Detect which cell encompasses the target text, then output its (X, Y) center coordinate. 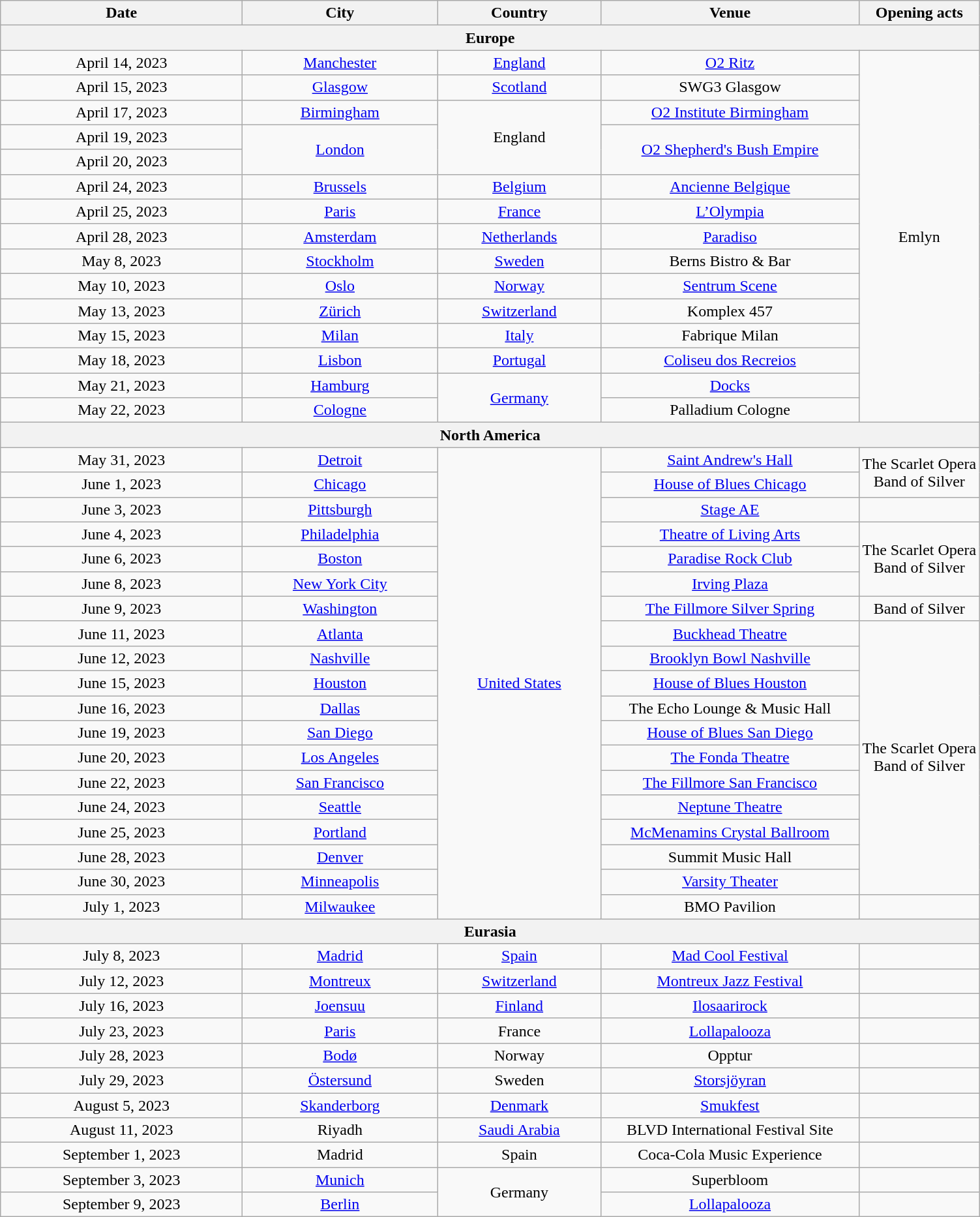
Saudi Arabia (519, 1130)
Hamburg (340, 385)
June 19, 2023 (121, 733)
Summit Music Hall (730, 857)
September 1, 2023 (121, 1155)
Birmingham (340, 112)
Opening acts (919, 13)
The Scarlet Opera Band of Silver (919, 559)
Chicago (340, 485)
Stockholm (340, 261)
Montreux Jazz Festival (730, 981)
Storsjöyran (730, 1080)
Seattle (340, 807)
SWG3 Glasgow (730, 87)
April 28, 2023 (121, 236)
North America (490, 435)
Cologne (340, 410)
Milwaukee (340, 907)
BMO Pavilion (730, 907)
June 4, 2023 (121, 534)
June 24, 2023 (121, 807)
Opptur (730, 1055)
Montreux (340, 981)
May 22, 2023 (121, 410)
Manchester (340, 63)
July 8, 2023 (121, 956)
Theatre of Living Arts (730, 534)
Brussels (340, 187)
Ilosaarirock (730, 1006)
June 1, 2023 (121, 485)
June 3, 2023 (121, 509)
Brooklyn Bowl Nashville (730, 658)
Berns Bistro & Bar (730, 261)
Portland (340, 832)
L’Olympia (730, 211)
Saint Andrew's Hall (730, 460)
Riyadh (340, 1130)
Coca-Cola Music Experience (730, 1155)
Eurasia (490, 931)
April 17, 2023 (121, 112)
June 30, 2023 (121, 882)
May 15, 2023 (121, 336)
June 15, 2023 (121, 683)
Stage AE (730, 509)
Netherlands (519, 236)
Varsity Theater (730, 882)
The Echo Lounge & Music Hall (730, 708)
McMenamins Crystal Ballroom (730, 832)
Zürich (340, 311)
Denmark (519, 1105)
Los Angeles (340, 758)
San Diego (340, 733)
House of Blues Houston (730, 683)
September 9, 2023 (121, 1205)
Detroit (340, 460)
July 28, 2023 (121, 1055)
Amsterdam (340, 236)
Italy (519, 336)
June 20, 2023 (121, 758)
Munich (340, 1180)
Skanderborg (340, 1105)
Superbloom (730, 1180)
United States (519, 684)
Band of Silver (919, 608)
April 25, 2023 (121, 211)
Nashville (340, 658)
Coliseu dos Recreios (730, 361)
Houston (340, 683)
Denver (340, 857)
Palladium Cologne (730, 410)
Dallas (340, 708)
June 12, 2023 (121, 658)
Neptune Theatre (730, 807)
July 16, 2023 (121, 1006)
July 23, 2023 (121, 1030)
Boston (340, 559)
Östersund (340, 1080)
Finland (519, 1006)
June 9, 2023 (121, 608)
September 3, 2023 (121, 1180)
House of Blues San Diego (730, 733)
Ancienne Belgique (730, 187)
May 13, 2023 (121, 311)
Bodø (340, 1055)
Berlin (340, 1205)
Venue (730, 13)
BLVD International Festival Site (730, 1130)
Mad Cool Festival (730, 956)
The Fonda Theatre (730, 758)
San Francisco (340, 783)
O2 Ritz (730, 63)
April 20, 2023 (121, 162)
Emlyn (919, 236)
Date (121, 13)
Fabrique Milan (730, 336)
London (340, 149)
June 8, 2023 (121, 584)
July 1, 2023 (121, 907)
May 10, 2023 (121, 286)
July 29, 2023 (121, 1080)
City (340, 13)
May 18, 2023 (121, 361)
Smukfest (730, 1105)
April 24, 2023 (121, 187)
Sentrum Scene (730, 286)
June 11, 2023 (121, 633)
April 15, 2023 (121, 87)
Philadelphia (340, 534)
Europe (490, 38)
May 21, 2023 (121, 385)
O2 Shepherd's Bush Empire (730, 149)
May 31, 2023 (121, 460)
July 12, 2023 (121, 981)
August 5, 2023 (121, 1105)
Atlanta (340, 633)
Komplex 457 (730, 311)
The Fillmore Silver Spring (730, 608)
April 14, 2023 (121, 63)
Country (519, 13)
Joensuu (340, 1006)
August 11, 2023 (121, 1130)
Portugal (519, 361)
June 28, 2023 (121, 857)
Paradiso (730, 236)
O2 Institute Birmingham (730, 112)
New York City (340, 584)
Lisbon (340, 361)
Paradise Rock Club (730, 559)
Irving Plaza (730, 584)
Docks (730, 385)
House of Blues Chicago (730, 485)
June 16, 2023 (121, 708)
May 8, 2023 (121, 261)
June 25, 2023 (121, 832)
Washington (340, 608)
Buckhead Theatre (730, 633)
The Fillmore San Francisco (730, 783)
Pittsburgh (340, 509)
Oslo (340, 286)
June 6, 2023 (121, 559)
Belgium (519, 187)
Scotland (519, 87)
April 19, 2023 (121, 137)
June 22, 2023 (121, 783)
Minneapolis (340, 882)
Glasgow (340, 87)
Milan (340, 336)
